Provide the [X, Y] coordinate of the cell's center where the given text is located.  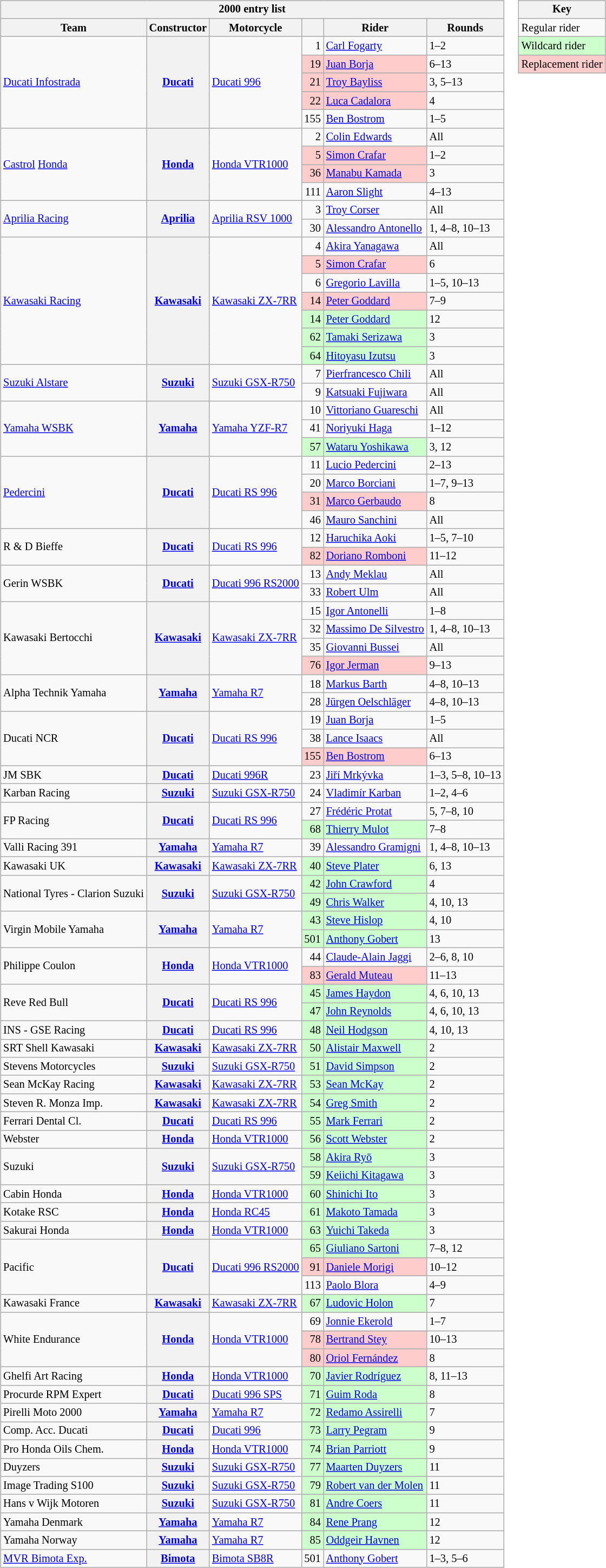
Alpha Technik Yamaha [74, 693]
49 [312, 903]
Marco Borciani [376, 484]
Honda RC45 [255, 1212]
Procurde RPM Expert [74, 1395]
Key [562, 10]
18 [312, 684]
Larry Pegram [376, 1431]
David Simpson [376, 1067]
Pro Honda Oils Chem. [74, 1449]
Yuichi Takeda [376, 1231]
57 [312, 447]
70 [312, 1376]
JM SBK [74, 775]
2–6, 8, 10 [465, 957]
Steven R. Monza Imp. [74, 1103]
John Reynolds [376, 1012]
7–8, 12 [465, 1249]
Sakurai Honda [74, 1231]
11–13 [465, 975]
Sean McKay [376, 1084]
51 [312, 1067]
1–2, 4–6 [465, 793]
40 [312, 866]
48 [312, 1030]
20 [312, 484]
1 [312, 46]
Massimo De Silvestro [376, 629]
Bimota [178, 1558]
Aprilia RSV 1000 [255, 219]
Gregorio Lavilla [376, 283]
Duyzers [74, 1467]
FP Racing [74, 821]
43 [312, 920]
Jürgen Oelschläger [376, 702]
85 [312, 1540]
76 [312, 665]
Vittoriano Guareschi [376, 410]
Karban Racing [74, 793]
White Endurance [74, 1340]
Webster [74, 1139]
Kawasaki Bertocchi [74, 638]
5, 7–8, 10 [465, 812]
60 [312, 1194]
Andy Meklau [376, 574]
27 [312, 812]
36 [312, 174]
Stevens Motorcycles [74, 1067]
28 [312, 702]
111 [312, 192]
Ferrari Dental Cl. [74, 1121]
Kotake RSC [74, 1212]
Bertrand Stey [376, 1340]
53 [312, 1084]
MVR Bimota Exp. [74, 1558]
10 [312, 410]
23 [312, 775]
Noriyuki Haga [376, 429]
24 [312, 793]
58 [312, 1158]
Philippe Coulon [74, 966]
33 [312, 593]
Alistair Maxwell [376, 1048]
Robert van der Molen [376, 1486]
Ghelfi Art Racing [74, 1376]
83 [312, 975]
Aprilia [178, 219]
Castrol Honda [74, 165]
Bimota SB8R [255, 1558]
Replacement rider [562, 64]
Hitoyasu Izutsu [376, 356]
80 [312, 1358]
Kawasaki UK [74, 866]
National Tyres - Clarion Suzuki [74, 893]
Rounds [465, 28]
Katsuaki Fujiwara [376, 392]
81 [312, 1504]
Image Trading S100 [74, 1486]
30 [312, 228]
62 [312, 337]
Makoto Tamada [376, 1212]
Kawasaki France [74, 1303]
Kawasaki Racing [74, 301]
Yamaha WSBK [74, 429]
7–8 [465, 829]
SRT Shell Kawasaki [74, 1048]
41 [312, 429]
Aprilia Racing [74, 219]
Giovanni Bussei [376, 648]
Alessandro Gramigni [376, 848]
8, 11–13 [465, 1376]
Steve Hislop [376, 920]
Keiichi Kitagawa [376, 1176]
91 [312, 1267]
2000 entry list [252, 10]
6, 13 [465, 866]
Doriano Romboni [376, 556]
1–7, 9–13 [465, 484]
Valli Racing 391 [74, 848]
Haruchika Aoki [376, 538]
Thierry Mulot [376, 829]
74 [312, 1449]
Sean McKay Racing [74, 1084]
Tamaki Serizawa [376, 337]
Aaron Slight [376, 192]
Cabin Honda [74, 1194]
Guim Roda [376, 1395]
Hans v Wijk Motoren [74, 1504]
10–12 [465, 1267]
Ducati Infostrada [74, 82]
Wataru Yoshikawa [376, 447]
42 [312, 884]
46 [312, 520]
Motorcycle [255, 28]
1–3, 5–6 [465, 1558]
1–8 [465, 611]
Regular rider [562, 28]
Comp. Acc. Ducati [74, 1431]
Rene Prang [376, 1522]
Mauro Sanchini [376, 520]
Robert Ulm [376, 593]
55 [312, 1121]
Javier Rodríguez [376, 1376]
Constructor [178, 28]
Igor Antonelli [376, 611]
Virgin Mobile Yamaha [74, 929]
82 [312, 556]
Scott Webster [376, 1139]
Andre Coers [376, 1504]
84 [312, 1522]
Ludovic Holon [376, 1303]
77 [312, 1467]
Oddgeir Havnen [376, 1540]
59 [312, 1176]
Yamaha Denmark [74, 1522]
11–12 [465, 556]
Reve Red Bull [74, 1003]
Akira Ryō [376, 1158]
47 [312, 1012]
Shinichi Ito [376, 1194]
10–13 [465, 1340]
Pirelli Moto 2000 [74, 1413]
50 [312, 1048]
Akira Yanagawa [376, 246]
Pacific [74, 1267]
Colin Edwards [376, 137]
Pedercini [74, 493]
Daniele Morigi [376, 1267]
2–13 [465, 465]
Greg Smith [376, 1103]
7–9 [465, 301]
4–9 [465, 1285]
45 [312, 994]
Gerin WSBK [74, 584]
Steve Plater [376, 866]
Redamo Assirelli [376, 1413]
69 [312, 1322]
INS - GSE Racing [74, 1030]
John Crawford [376, 884]
Chris Walker [376, 903]
67 [312, 1303]
Wildcard rider [562, 46]
Ducati NCR [74, 739]
Pierfrancesco Chili [376, 374]
1–7 [465, 1322]
Oriol Fernández [376, 1358]
54 [312, 1103]
Suzuki Alstare [74, 383]
39 [312, 848]
Mark Ferrari [376, 1121]
Frédéric Protat [376, 812]
31 [312, 501]
9–13 [465, 665]
56 [312, 1139]
Neil Hodgson [376, 1030]
Alessandro Antonello [376, 228]
Ducati 996R [255, 775]
72 [312, 1413]
32 [312, 629]
Yamaha YZF-R7 [255, 429]
44 [312, 957]
71 [312, 1395]
113 [312, 1285]
Paolo Blora [376, 1285]
Lucio Pedercini [376, 465]
68 [312, 829]
Carl Fogarty [376, 46]
Team [74, 28]
Gerald Muteau [376, 975]
Jiří Mrkývka [376, 775]
Vladimír Karban [376, 793]
Maarten Duyzers [376, 1467]
1–5, 10–13 [465, 283]
63 [312, 1231]
21 [312, 82]
1–3, 5–8, 10–13 [465, 775]
Troy Bayliss [376, 82]
Ducati 996 SPS [255, 1395]
61 [312, 1212]
1–5, 7–10 [465, 538]
Troy Corser [376, 210]
Markus Barth [376, 684]
22 [312, 101]
Brian Parriott [376, 1449]
Igor Jerman [376, 665]
Manabu Kamada [376, 174]
Giuliano Sartoni [376, 1249]
Claude-Alain Jaggi [376, 957]
1–12 [465, 429]
64 [312, 356]
Lance Isaacs [376, 739]
4–13 [465, 192]
Rider [376, 28]
Marco Gerbaudo [376, 501]
35 [312, 648]
65 [312, 1249]
Jonnie Ekerold [376, 1322]
78 [312, 1340]
James Haydon [376, 994]
15 [312, 611]
R & D Bieffe [74, 547]
3, 5–13 [465, 82]
79 [312, 1486]
3, 12 [465, 447]
Yamaha Norway [74, 1540]
38 [312, 739]
73 [312, 1431]
4, 10 [465, 920]
Luca Cadalora [376, 101]
